Return the [X, Y] coordinate for the center point of the cell that contains the specified text.  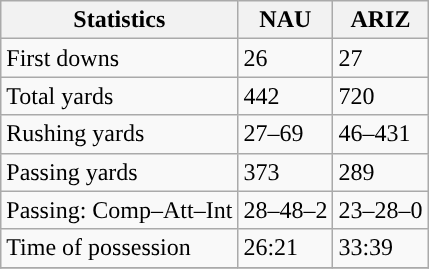
26 [286, 58]
28–48–2 [286, 210]
23–28–0 [380, 210]
Passing yards [120, 172]
373 [286, 172]
Statistics [120, 20]
26:21 [286, 248]
Rushing yards [120, 134]
First downs [120, 58]
Time of possession [120, 248]
Total yards [120, 96]
NAU [286, 20]
289 [380, 172]
33:39 [380, 248]
720 [380, 96]
Passing: Comp–Att–Int [120, 210]
27–69 [286, 134]
ARIZ [380, 20]
442 [286, 96]
27 [380, 58]
46–431 [380, 134]
